Search for the cell housing the specified text and yield its (x, y) center coordinate. 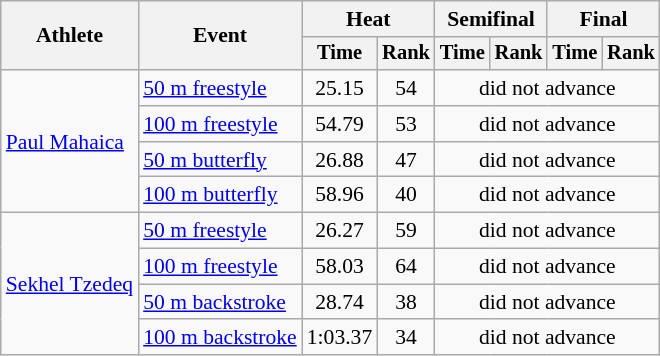
26.88 (340, 160)
50 m backstroke (220, 302)
Semifinal (491, 19)
54 (406, 88)
Paul Mahaica (70, 141)
100 m butterfly (220, 195)
64 (406, 267)
26.27 (340, 231)
Final (603, 19)
38 (406, 302)
100 m backstroke (220, 338)
Sekhel Tzedeq (70, 284)
Heat (368, 19)
40 (406, 195)
1:03.37 (340, 338)
Event (220, 36)
53 (406, 124)
34 (406, 338)
59 (406, 231)
54.79 (340, 124)
50 m butterfly (220, 160)
Athlete (70, 36)
58.96 (340, 195)
28.74 (340, 302)
58.03 (340, 267)
47 (406, 160)
25.15 (340, 88)
